Extract the (X, Y) coordinate from the center of the cell holding the provided text.  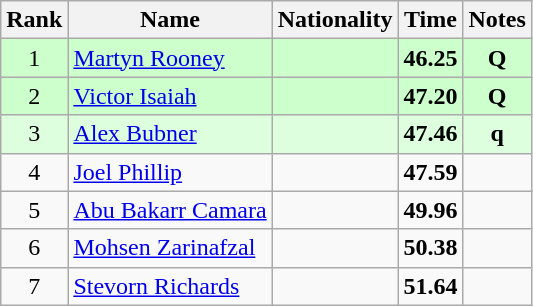
5 (34, 210)
1 (34, 58)
Rank (34, 20)
Time (430, 20)
Victor Isaiah (170, 96)
Name (170, 20)
Joel Phillip (170, 172)
49.96 (430, 210)
Abu Bakarr Camara (170, 210)
6 (34, 248)
Mohsen Zarinafzal (170, 248)
Notes (497, 20)
q (497, 134)
Martyn Rooney (170, 58)
7 (34, 286)
47.59 (430, 172)
47.20 (430, 96)
51.64 (430, 286)
3 (34, 134)
50.38 (430, 248)
4 (34, 172)
Nationality (335, 20)
47.46 (430, 134)
Stevorn Richards (170, 286)
46.25 (430, 58)
2 (34, 96)
Alex Bubner (170, 134)
